Return the (x, y) coordinate for the center point of the cell that contains the specified text.  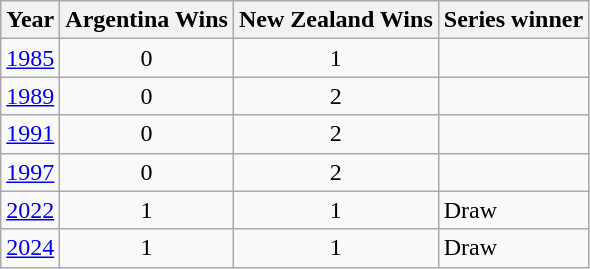
2022 (30, 210)
New Zealand Wins (336, 20)
1985 (30, 58)
Argentina Wins (147, 20)
1989 (30, 96)
1997 (30, 172)
2024 (30, 248)
Series winner (513, 20)
Year (30, 20)
1991 (30, 134)
